Pinpoint the cell where the given text exists, returning its [X, Y] midpoint coordinate. 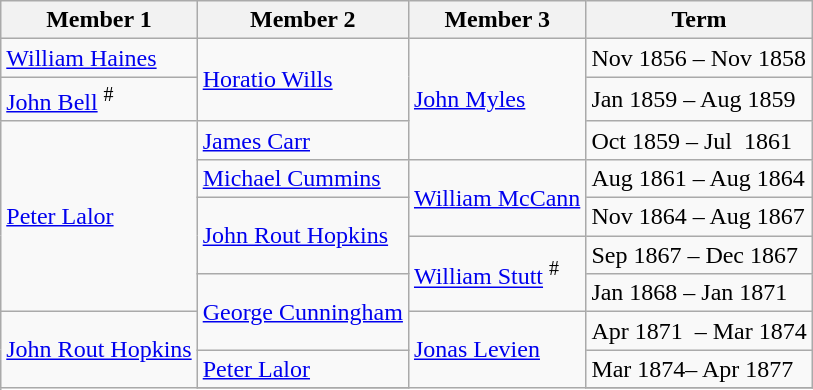
Member 3 [496, 20]
William Stutt # [496, 274]
Term [699, 20]
William McCann [496, 197]
George Cunningham [302, 312]
Apr 1871 – Mar 1874 [699, 331]
Horatio Wills [302, 80]
Oct 1859 – Jul 1861 [699, 140]
Jonas Levien [496, 350]
Mar 1874– Apr 1877 [699, 369]
Member 2 [302, 20]
William Haines [99, 58]
Aug 1861 – Aug 1864 [699, 178]
Sep 1867 – Dec 1867 [699, 255]
Jan 1859 – Aug 1859 [699, 100]
Jan 1868 – Jan 1871 [699, 293]
Nov 1856 – Nov 1858 [699, 58]
Member 1 [99, 20]
James Carr [302, 140]
John Bell # [99, 100]
John Myles [496, 100]
Michael Cummins [302, 178]
Nov 1864 – Aug 1867 [699, 217]
